Search for the cell housing the specified text and yield its [x, y] center coordinate. 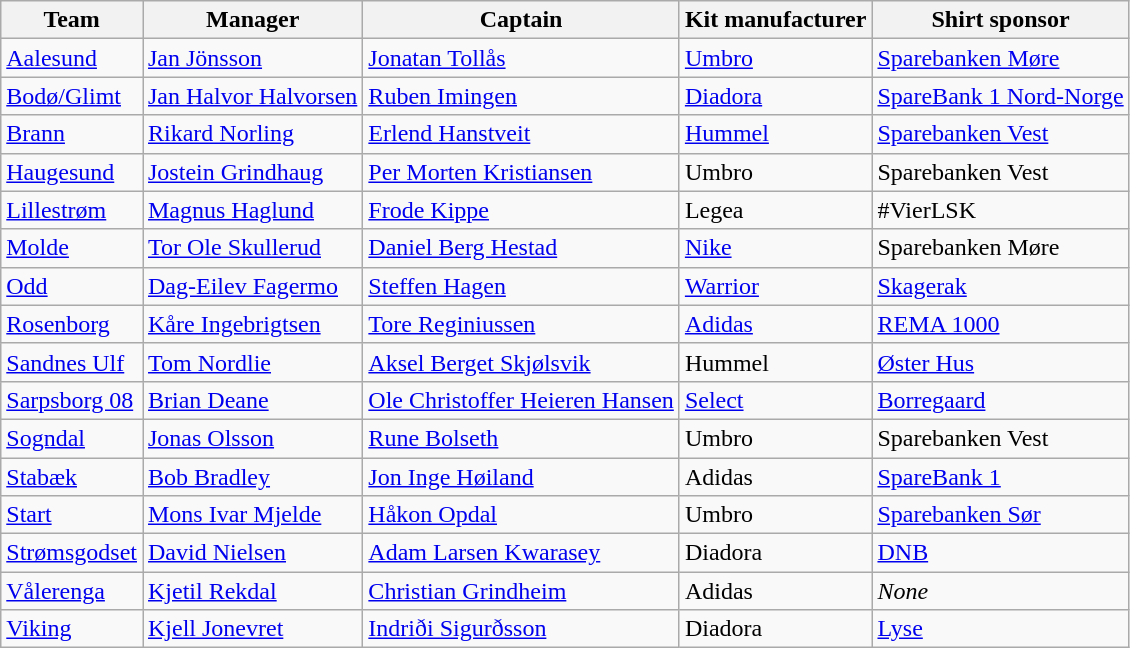
Brann [72, 134]
Select [776, 400]
Kjell Jonevret [252, 629]
David Nielsen [252, 553]
Lyse [1000, 629]
Team [72, 20]
Start [72, 515]
Sparebanken Sør [1000, 515]
Stabæk [72, 477]
Jan Halvor Halvorsen [252, 96]
Kåre Ingebrigtsen [252, 324]
SpareBank 1 [1000, 477]
Rikard Norling [252, 134]
Captain [522, 20]
Adam Larsen Kwarasey [522, 553]
Jonatan Tollås [522, 58]
Sarpsborg 08 [72, 400]
Skagerak [1000, 286]
Tor Ole Skullerud [252, 248]
Warrior [776, 286]
Jan Jönsson [252, 58]
Borregaard [1000, 400]
Ruben Imingen [522, 96]
Jon Inge Høiland [522, 477]
Aksel Berget Skjølsvik [522, 362]
Molde [72, 248]
Rune Bolseth [522, 438]
Lillestrøm [72, 210]
Kjetil Rekdal [252, 591]
None [1000, 591]
Magnus Haglund [252, 210]
Erlend Hanstveit [522, 134]
Øster Hus [1000, 362]
Bodø/Glimt [72, 96]
Haugesund [72, 172]
Per Morten Kristiansen [522, 172]
Christian Grindheim [522, 591]
Tore Reginiussen [522, 324]
Jonas Olsson [252, 438]
Aalesund [72, 58]
Steffen Hagen [522, 286]
Sandnes Ulf [72, 362]
Daniel Berg Hestad [522, 248]
#VierLSK [1000, 210]
Sogndal [72, 438]
Håkon Opdal [522, 515]
Rosenborg [72, 324]
Vålerenga [72, 591]
Ole Christoffer Heieren Hansen [522, 400]
SpareBank 1 Nord-Norge [1000, 96]
Viking [72, 629]
Bob Bradley [252, 477]
Nike [776, 248]
Legea [776, 210]
Kit manufacturer [776, 20]
Brian Deane [252, 400]
Frode Kippe [522, 210]
Jostein Grindhaug [252, 172]
DNB [1000, 553]
Odd [72, 286]
Shirt sponsor [1000, 20]
Indriði Sigurðsson [522, 629]
Strømsgodset [72, 553]
Dag-Eilev Fagermo [252, 286]
Mons Ivar Mjelde [252, 515]
Manager [252, 20]
REMA 1000 [1000, 324]
Tom Nordlie [252, 362]
